Pinpoint the cell where the given text exists, returning its (X, Y) midpoint coordinate. 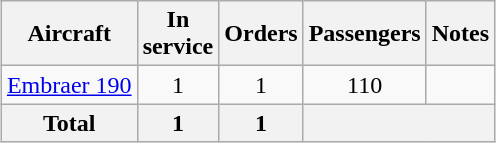
Total (69, 123)
Inservice (178, 34)
Embraer 190 (69, 85)
110 (364, 85)
Passengers (364, 34)
Orders (261, 34)
Notes (460, 34)
Aircraft (69, 34)
